Find where the given text appears and provide that cell's center as (X, Y) coordinate. 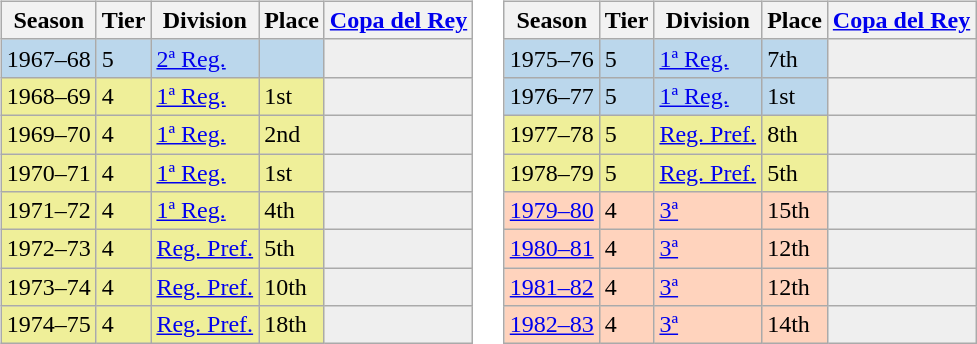
7th (795, 58)
1981–82 (552, 287)
10th (292, 287)
18th (292, 325)
1974–75 (48, 325)
1975–76 (552, 58)
1976–77 (552, 96)
1969–70 (48, 134)
1973–74 (48, 287)
2ª Reg. (205, 58)
1971–72 (48, 211)
1978–79 (552, 173)
8th (795, 134)
1977–78 (552, 134)
1979–80 (552, 211)
1968–69 (48, 96)
2nd (292, 134)
1970–71 (48, 173)
4th (292, 211)
1967–68 (48, 58)
14th (795, 325)
1972–73 (48, 249)
1980–81 (552, 249)
15th (795, 211)
1982–83 (552, 325)
